From the cell containing the given text, extract its center point as (x, y) coordinate. 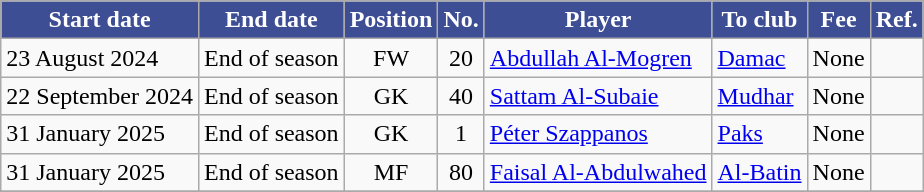
To club (760, 20)
Mudhar (760, 96)
Abdullah Al-Mogren (598, 58)
Player (598, 20)
Sattam Al-Subaie (598, 96)
Al-Batin (760, 172)
End date (271, 20)
Paks (760, 134)
Damac (760, 58)
Faisal Al-Abdulwahed (598, 172)
Position (391, 20)
MF (391, 172)
Péter Szappanos (598, 134)
Ref. (896, 20)
20 (461, 58)
1 (461, 134)
Fee (838, 20)
No. (461, 20)
40 (461, 96)
80 (461, 172)
22 September 2024 (100, 96)
Start date (100, 20)
FW (391, 58)
23 August 2024 (100, 58)
